Search for the cell housing the specified text and yield its [x, y] center coordinate. 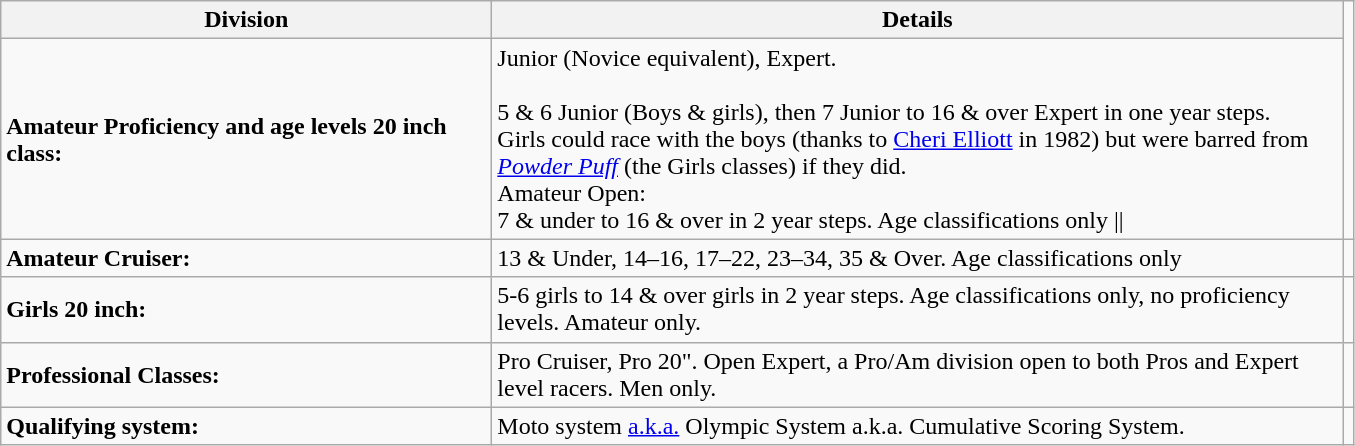
Qualifying system: [246, 426]
Moto system a.k.a. Olympic System a.k.a. Cumulative Scoring System. [918, 426]
Pro Cruiser, Pro 20". Open Expert, a Pro/Am division open to both Pros and Expert level racers. Men only. [918, 374]
Professional Classes: [246, 374]
Amateur Proficiency and age levels 20 inch class: [246, 139]
Details [918, 20]
Girls 20 inch: [246, 310]
13 & Under, 14–16, 17–22, 23–34, 35 & Over. Age classifications only [918, 258]
Amateur Cruiser: [246, 258]
5-6 girls to 14 & over girls in 2 year steps. Age classifications only, no proficiency levels. Amateur only. [918, 310]
Division [246, 20]
